Capture the cell that displays the provided text and extract its [x, y] central coordinate. 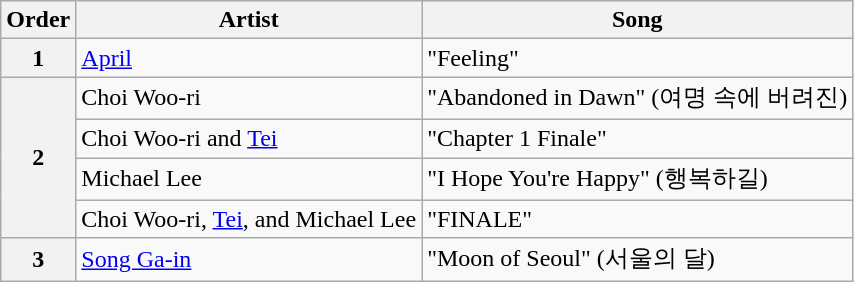
Artist [249, 20]
Michael Lee [249, 180]
Choi Woo-ri [249, 98]
2 [38, 158]
Choi Woo-ri, Tei, and Michael Lee [249, 219]
"Feeling" [638, 58]
April [249, 58]
"I Hope You're Happy" (행복하길) [638, 180]
Song [638, 20]
Choi Woo-ri and Tei [249, 138]
"Abandoned in Dawn" (여명 속에 버려진) [638, 98]
"Moon of Seoul" (서울의 달) [638, 260]
"FINALE" [638, 219]
"Chapter 1 Finale" [638, 138]
1 [38, 58]
3 [38, 260]
Song Ga-in [249, 260]
Order [38, 20]
